Scan for the cell matching the given text and deliver its (X, Y) coordinate at center. 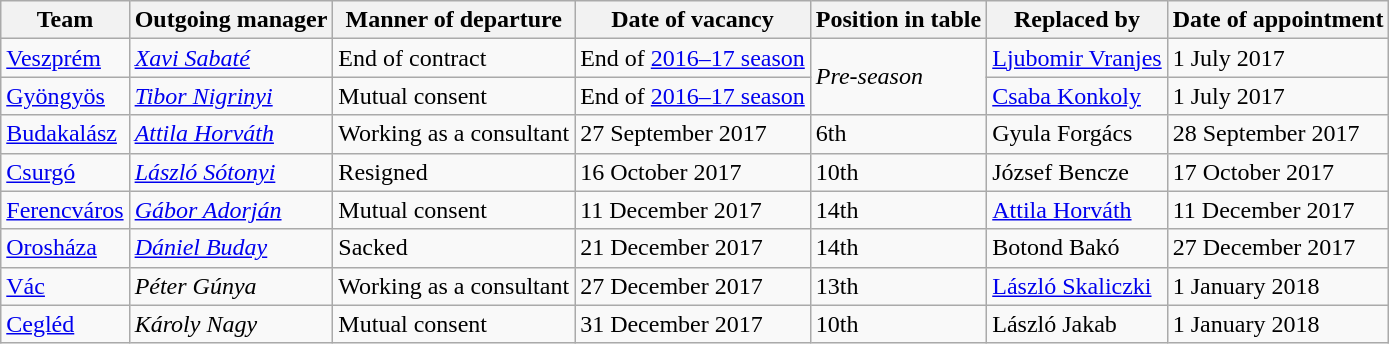
Csurgó (65, 172)
Péter Gúnya (231, 286)
László Jakab (1077, 324)
Date of vacancy (693, 20)
17 October 2017 (1278, 172)
Tibor Nigrinyi (231, 96)
Resigned (454, 172)
Csaba Konkoly (1077, 96)
László Sótonyi (231, 172)
Position in table (898, 20)
Budakalász (65, 134)
Xavi Sabaté (231, 58)
Cegléd (65, 324)
27 September 2017 (693, 134)
13th (898, 286)
Dániel Buday (231, 248)
Ljubomir Vranjes (1077, 58)
28 September 2017 (1278, 134)
Manner of departure (454, 20)
End of contract (454, 58)
Gyöngyös (65, 96)
József Bencze (1077, 172)
Team (65, 20)
Botond Bakó (1077, 248)
Gábor Adorján (231, 210)
Veszprém (65, 58)
Gyula Forgács (1077, 134)
Károly Nagy (231, 324)
31 December 2017 (693, 324)
Pre-season (898, 77)
László Skaliczki (1077, 286)
Date of appointment (1278, 20)
Ferencváros (65, 210)
6th (898, 134)
Orosháza (65, 248)
Sacked (454, 248)
21 December 2017 (693, 248)
Outgoing manager (231, 20)
16 October 2017 (693, 172)
Vác (65, 286)
Replaced by (1077, 20)
